Search for the cell housing the specified text and yield its [x, y] center coordinate. 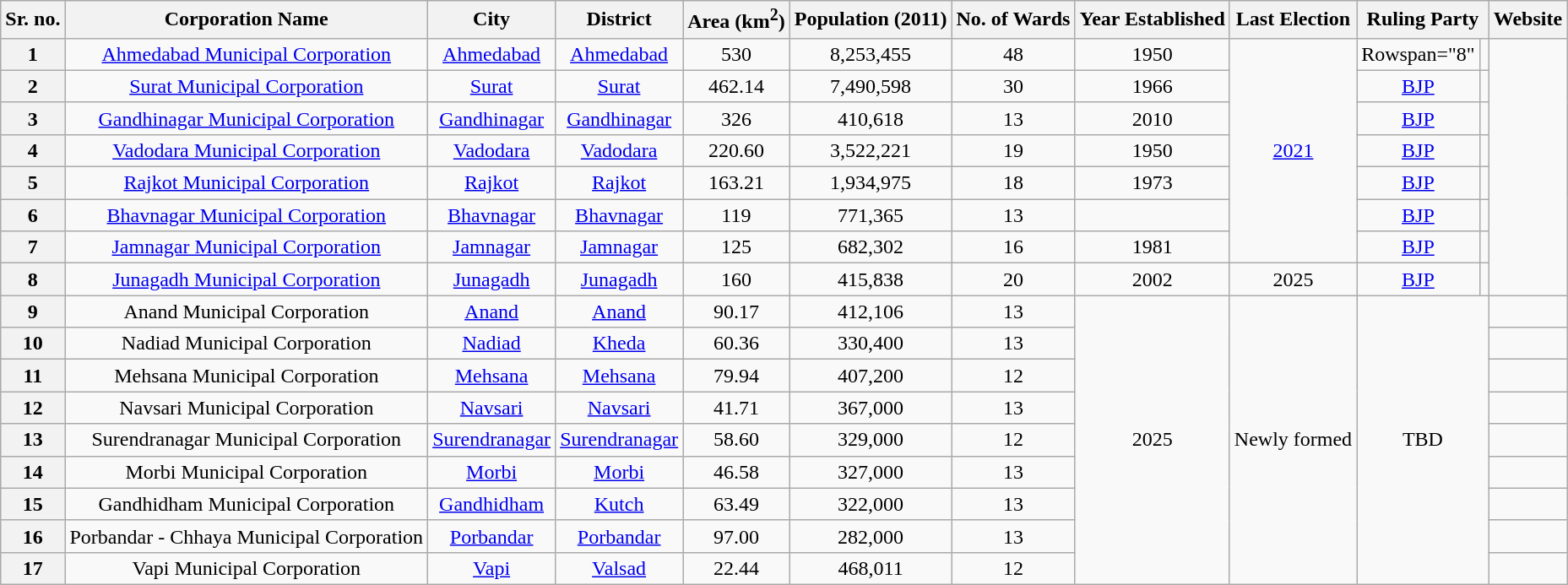
407,200 [871, 376]
Jamnagar Municipal Corporation [247, 247]
Gandhidham [491, 504]
District [620, 20]
Kheda [620, 344]
9 [33, 311]
Vapi [491, 568]
468,011 [871, 568]
Population (2011) [871, 20]
Kutch [620, 504]
8,253,455 [871, 54]
14 [33, 472]
Corporation Name [247, 20]
97.00 [736, 536]
TBD [1424, 441]
1,934,975 [871, 183]
22.44 [736, 568]
90.17 [736, 311]
330,400 [871, 344]
30 [1013, 86]
11 [33, 376]
327,000 [871, 472]
1 [33, 54]
119 [736, 215]
79.94 [736, 376]
20 [1013, 279]
1966 [1152, 86]
1981 [1152, 247]
Sr. no. [33, 20]
Nadiad Municipal Corporation [247, 344]
Vadodara Municipal Corporation [247, 150]
2010 [1152, 118]
415,838 [871, 279]
8 [33, 279]
329,000 [871, 440]
160 [736, 279]
462.14 [736, 86]
17 [33, 568]
No. of Wards [1013, 20]
2021 [1293, 150]
Newly formed [1293, 441]
282,000 [871, 536]
15 [33, 504]
Year Established [1152, 20]
Last Election [1293, 20]
63.49 [736, 504]
410,618 [871, 118]
Nadiad [491, 344]
322,000 [871, 504]
412,106 [871, 311]
60.36 [736, 344]
Anand Municipal Corporation [247, 311]
48 [1013, 54]
125 [736, 247]
7,490,598 [871, 86]
5 [33, 183]
682,302 [871, 247]
Morbi Municipal Corporation [247, 472]
Porbandar - Chhaya Municipal Corporation [247, 536]
Gandhidham Municipal Corporation [247, 504]
City [491, 20]
58.60 [736, 440]
10 [33, 344]
41.71 [736, 408]
367,000 [871, 408]
Navsari Municipal Corporation [247, 408]
Surat Municipal Corporation [247, 86]
220.60 [736, 150]
Rowspan="8" [1419, 54]
2002 [1152, 279]
Junagadh Municipal Corporation [247, 279]
163.21 [736, 183]
7 [33, 247]
Ruling Party [1424, 20]
530 [736, 54]
Vapi Municipal Corporation [247, 568]
Bhavnagar Municipal Corporation [247, 215]
46.58 [736, 472]
326 [736, 118]
Valsad [620, 568]
1973 [1152, 183]
4 [33, 150]
771,365 [871, 215]
Area (km2) [736, 20]
Surendranagar Municipal Corporation [247, 440]
Mehsana Municipal Corporation [247, 376]
19 [1013, 150]
Rajkot Municipal Corporation [247, 183]
Ahmedabad Municipal Corporation [247, 54]
Website [1527, 20]
3 [33, 118]
2 [33, 86]
6 [33, 215]
18 [1013, 183]
3,522,221 [871, 150]
Gandhinagar Municipal Corporation [247, 118]
